Search for the cell housing the specified text and yield its [X, Y] center coordinate. 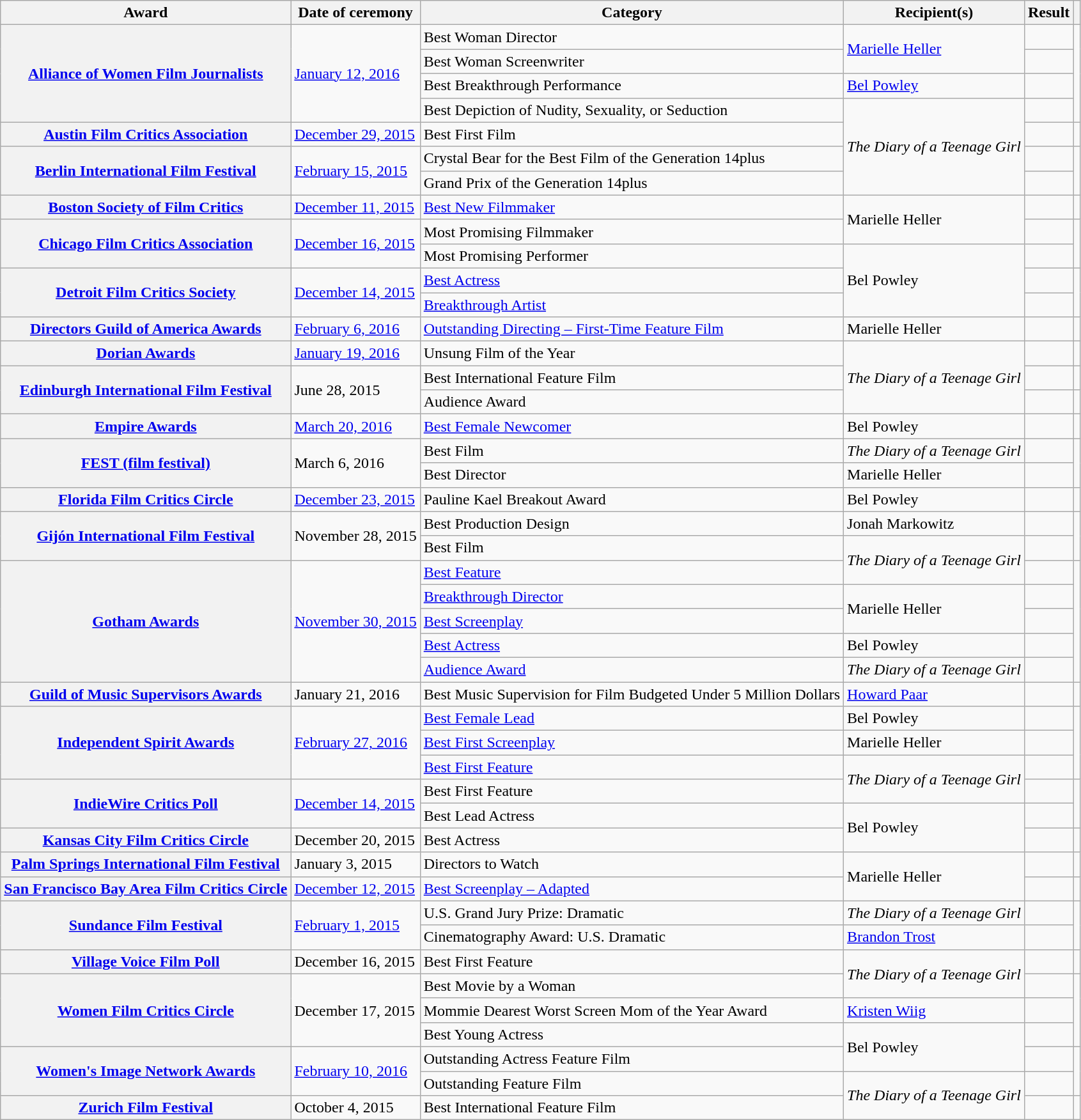
Outstanding Actress Feature Film [632, 1059]
Best Woman Screenwriter [632, 61]
January 19, 2016 [355, 354]
Mommie Dearest Worst Screen Mom of the Year Award [632, 1010]
December 17, 2015 [355, 1010]
Women Film Critics Circle [146, 1010]
Alliance of Women Film Journalists [146, 74]
Best Breakthrough Performance [632, 86]
Sundance Film Festival [146, 925]
Best Music Supervision for Film Budgeted Under 5 Million Dollars [632, 694]
Palm Springs International Film Festival [146, 864]
Guild of Music Supervisors Awards [146, 694]
June 28, 2015 [355, 390]
February 10, 2016 [355, 1071]
Recipient(s) [935, 13]
January 3, 2015 [355, 864]
Kansas City Film Critics Circle [146, 840]
Category [632, 13]
Best First Film [632, 134]
Best Woman Director [632, 37]
Berlin International Film Festival [146, 171]
Florida Film Critics Circle [146, 499]
December 29, 2015 [355, 134]
Chicago Film Critics Association [146, 244]
Detroit Film Critics Society [146, 292]
Women's Image Network Awards [146, 1071]
Grand Prix of the Generation 14plus [632, 183]
Best Movie by a Woman [632, 986]
Best Director [632, 475]
Date of ceremony [355, 13]
Most Promising Performer [632, 256]
Unsung Film of the Year [632, 354]
Dorian Awards [146, 354]
Award [146, 13]
Howard Paar [935, 694]
Independent Spirit Awards [146, 743]
February 6, 2016 [355, 329]
December 23, 2015 [355, 499]
March 20, 2016 [355, 426]
Best Screenplay – Adapted [632, 889]
Jonah Markowitz [935, 524]
February 15, 2015 [355, 171]
Zurich Film Festival [146, 1108]
December 20, 2015 [355, 840]
Crystal Bear for the Best Film of the Generation 14plus [632, 159]
December 11, 2015 [355, 207]
January 21, 2016 [355, 694]
Best Feature [632, 572]
Outstanding Directing – First-Time Feature Film [632, 329]
U.S. Grand Jury Prize: Dramatic [632, 913]
Best Depiction of Nudity, Sexuality, or Seduction [632, 110]
FEST (film festival) [146, 463]
Breakthrough Artist [632, 305]
Gijón International Film Festival [146, 536]
Kristen Wiig [935, 1010]
February 1, 2015 [355, 925]
Most Promising Filmmaker [632, 231]
Directors Guild of America Awards [146, 329]
December 12, 2015 [355, 889]
San Francisco Bay Area Film Critics Circle [146, 889]
Directors to Watch [632, 864]
Best Female Lead [632, 719]
Brandon Trost [935, 937]
Best Screenplay [632, 621]
Austin Film Critics Association [146, 134]
Best Production Design [632, 524]
February 27, 2016 [355, 743]
October 4, 2015 [355, 1108]
Edinburgh International Film Festival [146, 390]
Best Young Actress [632, 1034]
Best First Screenplay [632, 743]
November 28, 2015 [355, 536]
Best Female Newcomer [632, 426]
Breakthrough Director [632, 596]
Best Lead Actress [632, 816]
Village Voice Film Poll [146, 961]
November 30, 2015 [355, 621]
Best New Filmmaker [632, 207]
January 12, 2016 [355, 74]
Pauline Kael Breakout Award [632, 499]
March 6, 2016 [355, 463]
Empire Awards [146, 426]
Outstanding Feature Film [632, 1084]
Cinematography Award: U.S. Dramatic [632, 937]
Boston Society of Film Critics [146, 207]
IndieWire Critics Poll [146, 804]
Result [1048, 13]
Gotham Awards [146, 621]
